Pinpoint the cell where the given text exists, returning its (X, Y) midpoint coordinate. 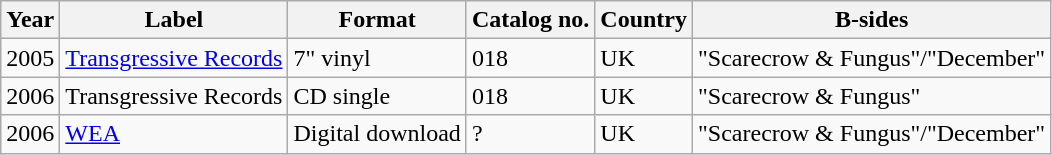
2005 (30, 58)
B-sides (872, 20)
Digital download (377, 134)
7" vinyl (377, 58)
CD single (377, 96)
? (530, 134)
WEA (174, 134)
Label (174, 20)
Catalog no. (530, 20)
"Scarecrow & Fungus" (872, 96)
Format (377, 20)
Country (644, 20)
Year (30, 20)
